Output the (X, Y) coordinate of the center of the cell containing the given text.  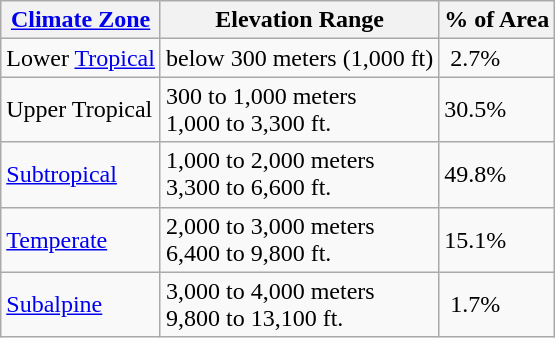
below 300 meters (1,000 ft) (299, 58)
49.8% (497, 174)
30.5% (497, 110)
% of Area (497, 20)
Temperate (81, 240)
300 to 1,000 meters1,000 to 3,300 ft. (299, 110)
Upper Tropical (81, 110)
3,000 to 4,000 meters9,800 to 13,100 ft. (299, 304)
1,000 to 2,000 meters3,300 to 6,600 ft. (299, 174)
1.7% (497, 304)
Elevation Range (299, 20)
15.1% (497, 240)
2,000 to 3,000 meters6,400 to 9,800 ft. (299, 240)
Lower Tropical (81, 58)
2.7% (497, 58)
Climate Zone (81, 20)
Subtropical (81, 174)
Subalpine (81, 304)
